Find where the given text appears and provide that cell's center as [X, Y] coordinate. 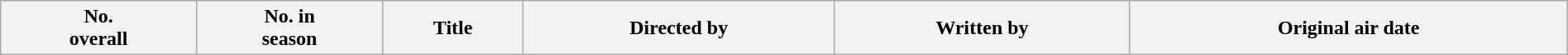
No.overall [99, 28]
No. inseason [289, 28]
Written by [982, 28]
Title [453, 28]
Directed by [678, 28]
Original air date [1348, 28]
